Detect which cell encompasses the target text, then output its (X, Y) center coordinate. 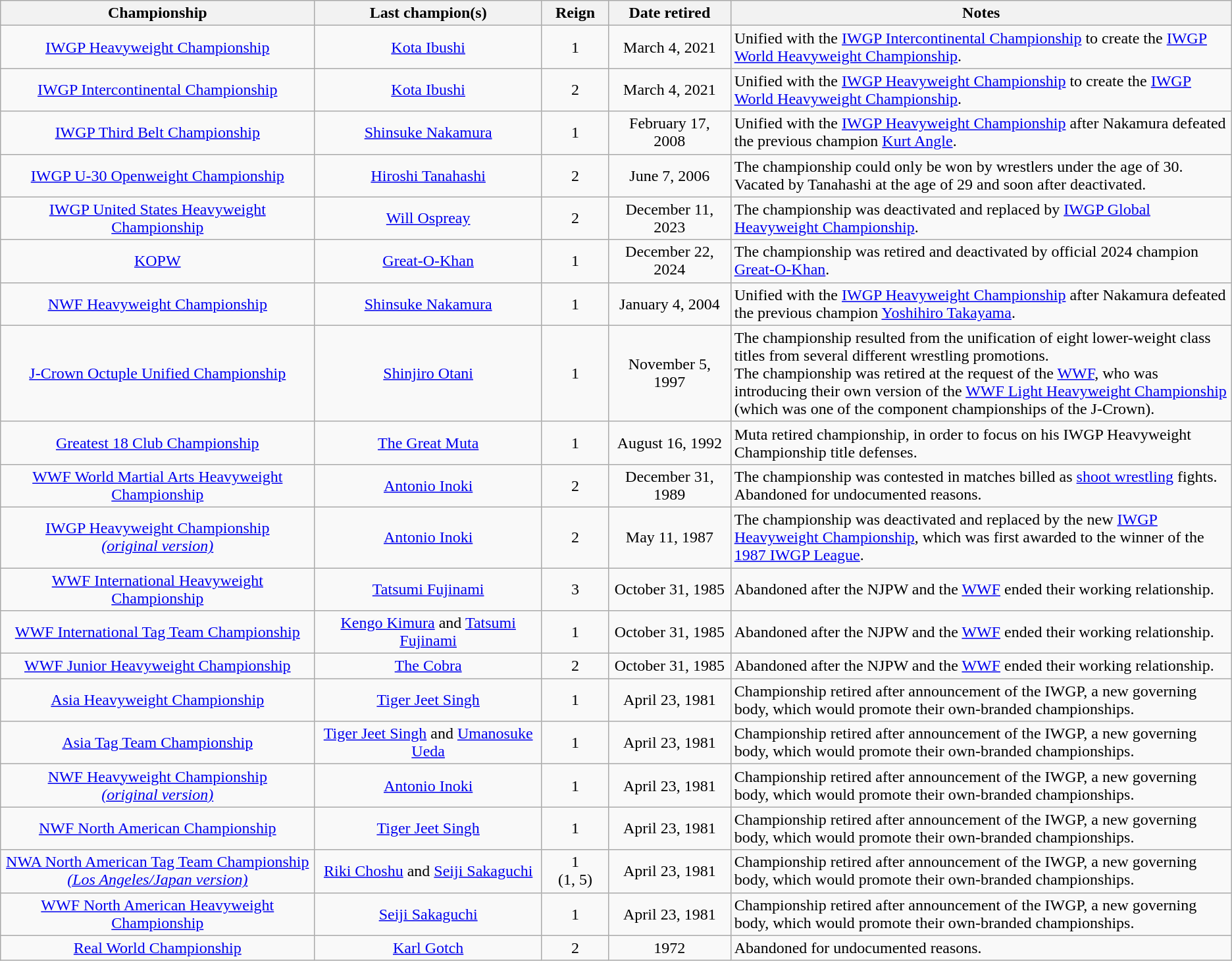
WWF North American Heavyweight Championship (158, 914)
May 11, 1987 (670, 537)
WWF International Heavyweight Championship (158, 588)
NWF North American Championship (158, 828)
WWF International Tag Team Championship (158, 632)
WWF Junior Heavyweight Championship (158, 666)
KOPW (158, 261)
Last champion(s) (428, 13)
Greatest 18 Club Championship (158, 442)
Unified with the IWGP Heavyweight Championship after Nakamura defeated the previous champion Yoshihiro Takayama. (981, 304)
1(1, 5) (575, 871)
Seiji Sakaguchi (428, 914)
Unified with the IWGP Heavyweight Championship after Nakamura defeated the previous champion Kurt Angle. (981, 133)
NWF Heavyweight Championship(original version) (158, 786)
The Great Muta (428, 442)
November 5, 1997 (670, 373)
The championship could only be won by wrestlers under the age of 30.Vacated by Tanahashi at the age of 29 and soon after deactivated. (981, 175)
Kengo Kimura and Tatsumi Fujinami (428, 632)
3 (575, 588)
January 4, 2004 (670, 304)
Will Ospreay (428, 219)
NWF Heavyweight Championship (158, 304)
Date retired (670, 13)
IWGP Heavyweight Championship (158, 47)
The championship was deactivated and replaced by IWGP Global Heavyweight Championship. (981, 219)
J-Crown Octuple Unified Championship (158, 373)
IWGP Third Belt Championship (158, 133)
Great-O-Khan (428, 261)
IWGP Intercontinental Championship (158, 90)
Abandoned for undocumented reasons. (981, 948)
Notes (981, 13)
February 17, 2008 (670, 133)
December 22, 2024 (670, 261)
June 7, 2006 (670, 175)
Asia Tag Team Championship (158, 742)
Real World Championship (158, 948)
December 31, 1989 (670, 486)
Unified with the IWGP Intercontinental Championship to create the IWGP World Heavyweight Championship. (981, 47)
Riki Choshu and Seiji Sakaguchi (428, 871)
Reign (575, 13)
Tatsumi Fujinami (428, 588)
Hiroshi Tanahashi (428, 175)
IWGP Heavyweight Championship(original version) (158, 537)
The championship was contested in matches billed as shoot wrestling fights.Abandoned for undocumented reasons. (981, 486)
NWA North American Tag Team Championship(Los Angeles/Japan version) (158, 871)
Muta retired championship, in order to focus on his IWGP Heavyweight Championship title defenses. (981, 442)
Asia Heavyweight Championship (158, 700)
The Cobra (428, 666)
Tiger Jeet Singh and Umanosuke Ueda (428, 742)
December 11, 2023 (670, 219)
IWGP U-30 Openweight Championship (158, 175)
1972 (670, 948)
WWF World Martial Arts Heavyweight Championship (158, 486)
Unified with the IWGP Heavyweight Championship to create the IWGP World Heavyweight Championship. (981, 90)
Shinjiro Otani (428, 373)
August 16, 1992 (670, 442)
Karl Gotch (428, 948)
The championship was retired and deactivated by official 2024 champion Great-O-Khan. (981, 261)
Championship (158, 13)
IWGP United States Heavyweight Championship (158, 219)
